Extract the (x, y) coordinate from the center of the cell holding the provided text.  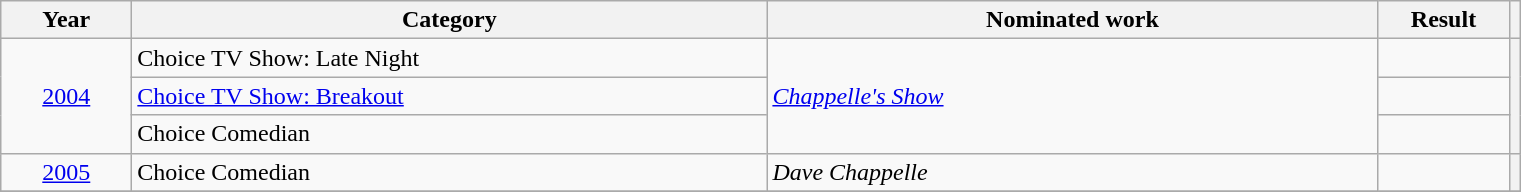
Dave Chappelle (1072, 172)
Result (1444, 20)
Year (66, 20)
Choice TV Show: Breakout (450, 96)
Choice TV Show: Late Night (450, 58)
Chappelle's Show (1072, 96)
2004 (66, 96)
2005 (66, 172)
Category (450, 20)
Nominated work (1072, 20)
